Output the [X, Y] coordinate of the center of the cell containing the given text.  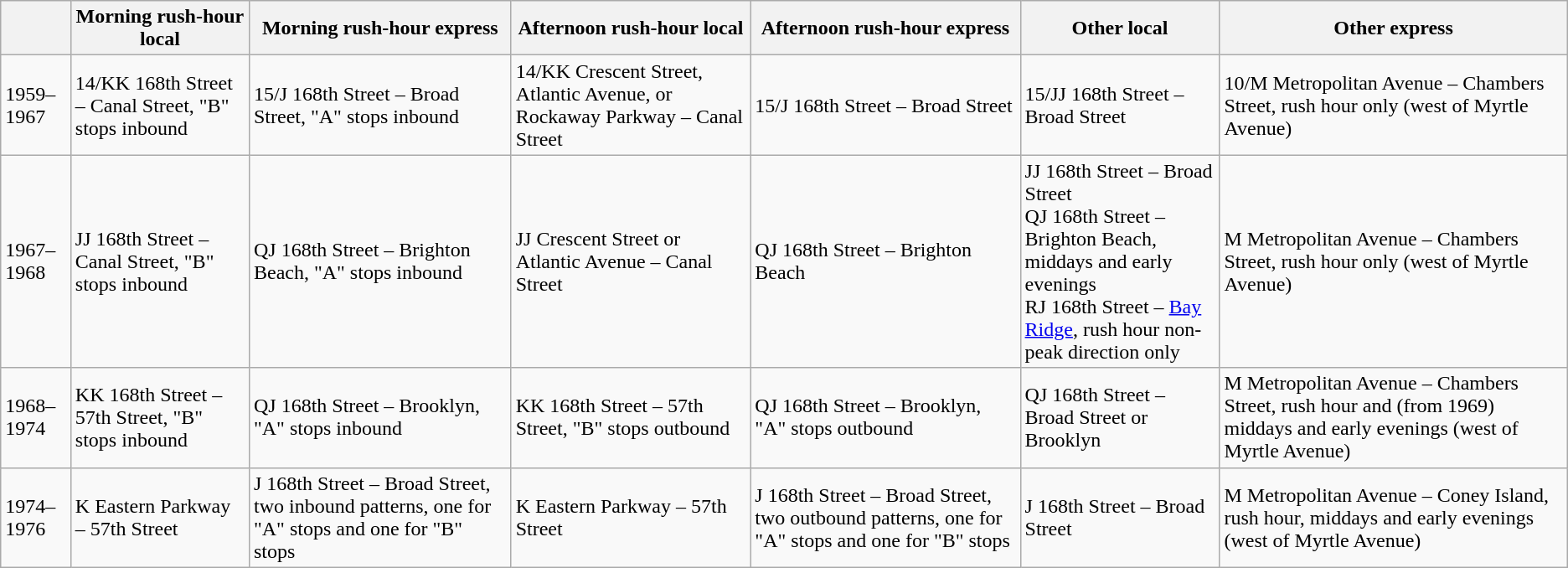
Morning rush-hour express [380, 28]
J 168th Street – Broad Street, two outbound patterns, one for "A" stops and one for "B" stops [885, 518]
KK 168th Street – 57th Street, "B" stops outbound [631, 417]
1967–1968 [36, 261]
Afternoon rush-hour express [885, 28]
1959–1967 [36, 106]
QJ 168th Street – Brighton Beach, "A" stops inbound [380, 261]
M Metropolitan Avenue – Coney Island, rush hour, middays and early evenings (west of Myrtle Avenue) [1394, 518]
J 168th Street – Broad Street [1120, 518]
1968–1974 [36, 417]
JJ Crescent Street or Atlantic Avenue – Canal Street [631, 261]
10/M Metropolitan Avenue – Chambers Street, rush hour only (west of Myrtle Avenue) [1394, 106]
Other local [1120, 28]
KK 168th Street – 57th Street, "B" stops inbound [159, 417]
Other express [1394, 28]
QJ 168th Street – Brighton Beach [885, 261]
QJ 168th Street – Brooklyn, "A" stops inbound [380, 417]
1974–1976 [36, 518]
QJ 168th Street – Broad Street or Brooklyn [1120, 417]
14/KK Crescent Street, Atlantic Avenue, or Rockaway Parkway – Canal Street [631, 106]
14/KK 168th Street – Canal Street, "B" stops inbound [159, 106]
J 168th Street – Broad Street, two inbound patterns, one for "A" stops and one for "B" stops [380, 518]
Afternoon rush-hour local [631, 28]
15/JJ 168th Street – Broad Street [1120, 106]
Morning rush-hour local [159, 28]
M Metropolitan Avenue – Chambers Street, rush hour and (from 1969) middays and early evenings (west of Myrtle Avenue) [1394, 417]
15/J 168th Street – Broad Street [885, 106]
JJ 168th Street – Canal Street, "B" stops inbound [159, 261]
QJ 168th Street – Brooklyn, "A" stops outbound [885, 417]
M Metropolitan Avenue – Chambers Street, rush hour only (west of Myrtle Avenue) [1394, 261]
15/J 168th Street – Broad Street, "A" stops inbound [380, 106]
